Extract the (X, Y) coordinate from the center of the cell holding the provided text.  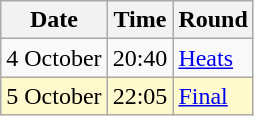
22:05 (140, 96)
20:40 (140, 58)
4 October (54, 58)
5 October (54, 96)
Heats (213, 58)
Final (213, 96)
Time (140, 20)
Date (54, 20)
Round (213, 20)
